Extract the [x, y] coordinate from the center of the cell holding the provided text.  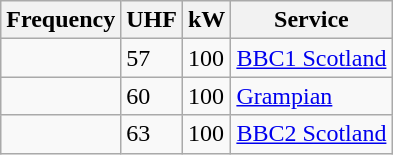
Frequency [61, 20]
63 [152, 134]
57 [152, 58]
Grampian [312, 96]
60 [152, 96]
UHF [152, 20]
BBC1 Scotland [312, 58]
kW [206, 20]
BBC2 Scotland [312, 134]
Service [312, 20]
